Find where the given text appears and provide that cell's center as [x, y] coordinate. 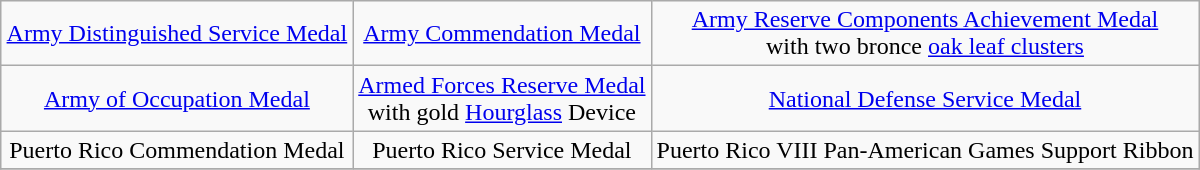
Army Distinguished Service Medal [177, 34]
Army Reserve Components Achievement Medalwith two bronce oak leaf clusters [925, 34]
Army Commendation Medal [502, 34]
Puerto Rico VIII Pan-American Games Support Ribbon [925, 150]
Puerto Rico Service Medal [502, 150]
Armed Forces Reserve Medalwith gold Hourglass Device [502, 98]
Puerto Rico Commendation Medal [177, 150]
National Defense Service Medal [925, 98]
Army of Occupation Medal [177, 98]
